Scan for the cell matching the given text and deliver its [x, y] coordinate at center. 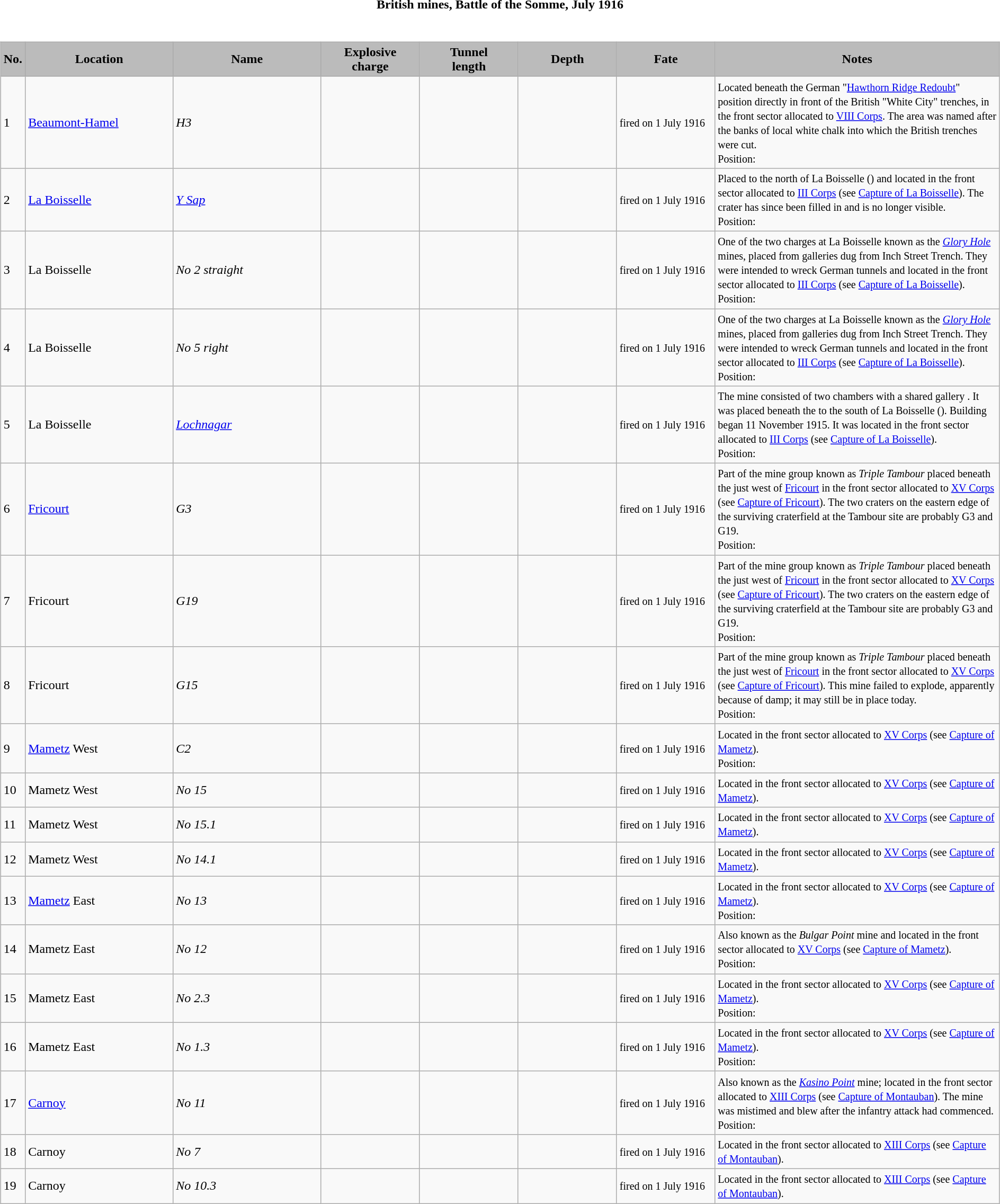
No 2 straight [247, 270]
2 [13, 199]
3 [13, 270]
18 [13, 1152]
C2 [247, 748]
Fate [665, 59]
Depth [567, 59]
No 15.1 [247, 824]
Tunnel length [469, 59]
15 [13, 998]
No 10.3 [247, 1185]
4 [13, 347]
13 [13, 900]
No 14.1 [247, 859]
Also known as the Bulgar Point mine and located in the front sector allocated to XV Corps (see Capture of Mametz). Position: [857, 949]
No 7 [247, 1152]
G3 [247, 510]
11 [13, 824]
H3 [247, 122]
16 [13, 1047]
Name [247, 59]
1 [13, 122]
19 [13, 1185]
No 1.3 [247, 1047]
Beaumont-Hamel [100, 122]
No 12 [247, 949]
7 [13, 601]
8 [13, 685]
17 [13, 1103]
6 [13, 510]
Lochnagar [247, 425]
No 13 [247, 900]
12 [13, 859]
No. [13, 59]
No 5 right [247, 347]
5 [13, 425]
G15 [247, 685]
Location [100, 59]
Y Sap [247, 199]
No 2.3 [247, 998]
Notes [857, 59]
9 [13, 748]
No 11 [247, 1103]
14 [13, 949]
10 [13, 790]
No 15 [247, 790]
Explosive charge [371, 59]
G19 [247, 601]
